Scan for the cell matching the given text and deliver its [X, Y] coordinate at center. 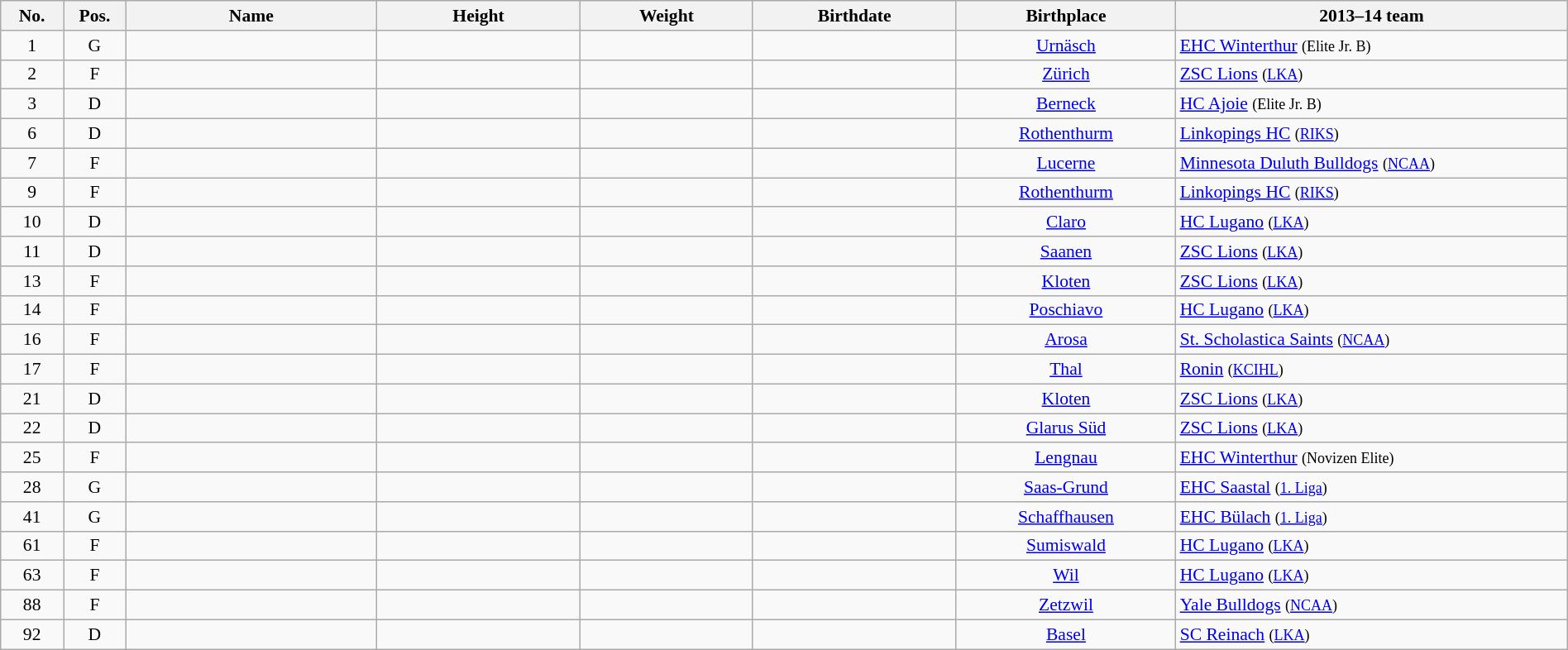
63 [32, 576]
Poschiavo [1065, 310]
6 [32, 134]
Thal [1065, 370]
Birthdate [854, 16]
Pos. [95, 16]
Zürich [1065, 74]
EHC Winterthur (Novizen Elite) [1372, 458]
88 [32, 605]
No. [32, 16]
22 [32, 428]
St. Scholastica Saints (NCAA) [1372, 340]
10 [32, 222]
Berneck [1065, 104]
9 [32, 193]
Birthplace [1065, 16]
Saas-Grund [1065, 487]
41 [32, 517]
Glarus Süd [1065, 428]
Height [478, 16]
11 [32, 251]
EHC Saastal (1. Liga) [1372, 487]
Saanen [1065, 251]
14 [32, 310]
7 [32, 163]
Schaffhausen [1065, 517]
Urnäsch [1065, 45]
Basel [1065, 634]
Ronin (KCIHL) [1372, 370]
Yale Bulldogs (NCAA) [1372, 605]
21 [32, 399]
HC Ajoie (Elite Jr. B) [1372, 104]
Wil [1065, 576]
2 [32, 74]
Weight [667, 16]
1 [32, 45]
Lengnau [1065, 458]
Arosa [1065, 340]
Lucerne [1065, 163]
28 [32, 487]
Name [251, 16]
Minnesota Duluth Bulldogs (NCAA) [1372, 163]
92 [32, 634]
25 [32, 458]
Sumiswald [1065, 546]
61 [32, 546]
16 [32, 340]
EHC Bülach (1. Liga) [1372, 517]
13 [32, 281]
Zetzwil [1065, 605]
3 [32, 104]
SC Reinach (LKA) [1372, 634]
Claro [1065, 222]
EHC Winterthur (Elite Jr. B) [1372, 45]
2013–14 team [1372, 16]
17 [32, 370]
